Capture the cell that displays the provided text and extract its (X, Y) central coordinate. 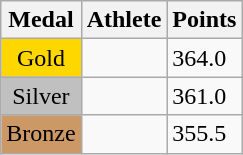
Gold (41, 58)
Points (204, 20)
Athlete (124, 20)
364.0 (204, 58)
355.5 (204, 134)
Bronze (41, 134)
Medal (41, 20)
361.0 (204, 96)
Silver (41, 96)
